Search for the cell housing the specified text and yield its [X, Y] center coordinate. 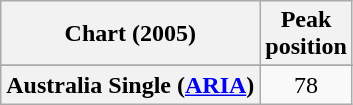
Chart (2005) [130, 34]
Australia Single (ARIA) [130, 85]
78 [306, 85]
Peak position [306, 34]
